Capture the cell that displays the provided text and extract its (x, y) central coordinate. 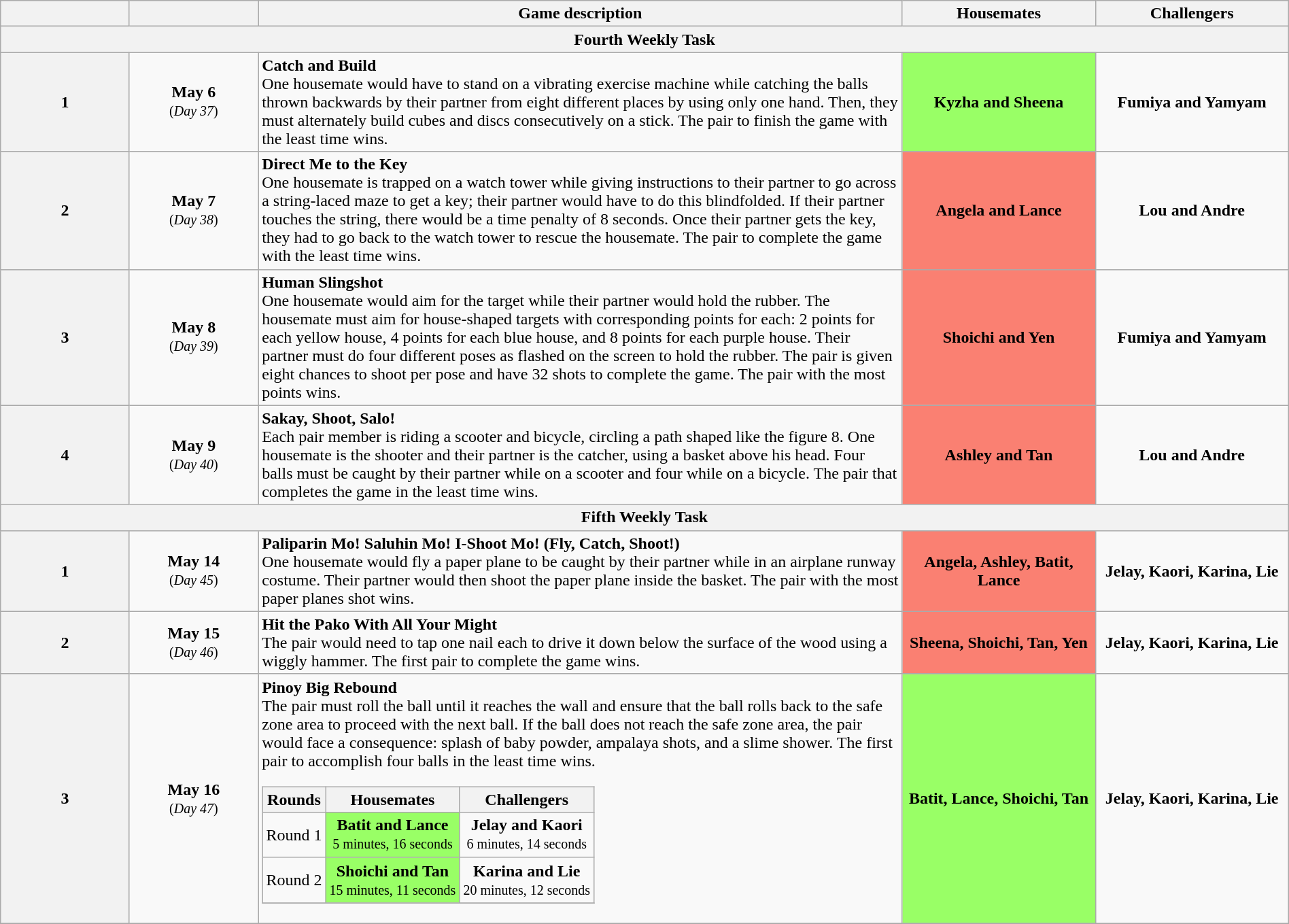
May 6(Day 37) (193, 102)
Angela, Ashley, Batit, Lance (999, 571)
Fifth Weekly Task (644, 517)
Sheena, Shoichi, Tan, Yen (999, 643)
Jelay and Kaori6 minutes, 14 seconds (527, 835)
Rounds (294, 800)
May 7(Day 38) (193, 211)
4 (65, 455)
Batit and Lance5 minutes, 16 seconds (393, 835)
May 16(Day 47) (193, 798)
May 14(Day 45) (193, 571)
Angela and Lance (999, 211)
Fourth Weekly Task (644, 39)
Game description (581, 14)
Round 2 (294, 880)
Kyzha and Sheena (999, 102)
Ashley and Tan (999, 455)
Karina and Lie20 minutes, 12 seconds (527, 880)
Batit, Lance, Shoichi, Tan (999, 798)
Shoichi and Tan15 minutes, 11 seconds (393, 880)
Shoichi and Yen (999, 337)
May 9(Day 40) (193, 455)
Round 1 (294, 835)
May 8(Day 39) (193, 337)
May 15(Day 46) (193, 643)
